Return the (X, Y) coordinate for the center point of the cell that contains the specified text.  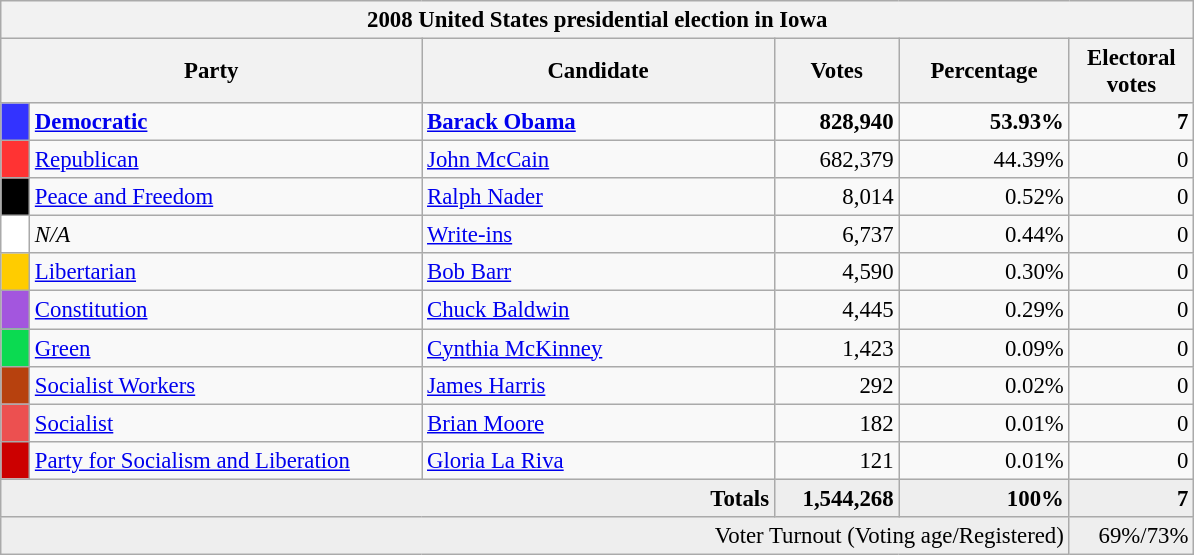
Ralph Nader (598, 197)
182 (836, 423)
682,379 (836, 160)
Green (226, 348)
1,423 (836, 348)
Candidate (598, 72)
2008 United States presidential election in Iowa (598, 20)
Republican (226, 160)
Libertarian (226, 273)
Cynthia McKinney (598, 348)
1,544,268 (836, 498)
Totals (388, 498)
4,590 (836, 273)
John McCain (598, 160)
Barack Obama (598, 122)
121 (836, 460)
Brian Moore (598, 423)
53.93% (984, 122)
N/A (226, 235)
6,737 (836, 235)
Write-ins (598, 235)
100% (984, 498)
Party for Socialism and Liberation (226, 460)
0.30% (984, 273)
Party (212, 72)
Gloria La Riva (598, 460)
44.39% (984, 160)
828,940 (836, 122)
0.02% (984, 385)
Democratic (226, 122)
292 (836, 385)
Votes (836, 72)
Socialist (226, 423)
0.52% (984, 197)
Chuck Baldwin (598, 310)
0.29% (984, 310)
Bob Barr (598, 273)
Voter Turnout (Voting age/Registered) (535, 536)
0.09% (984, 348)
69%/73% (1132, 536)
Socialist Workers (226, 385)
Electoral votes (1132, 72)
Peace and Freedom (226, 197)
Constitution (226, 310)
James Harris (598, 385)
8,014 (836, 197)
Percentage (984, 72)
0.44% (984, 235)
4,445 (836, 310)
